Capture the cell that displays the provided text and extract its [x, y] central coordinate. 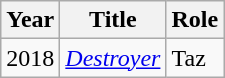
Role [195, 20]
2018 [30, 58]
Destroyer [113, 58]
Taz [195, 58]
Year [30, 20]
Title [113, 20]
